Pinpoint the cell where the given text exists, returning its [X, Y] midpoint coordinate. 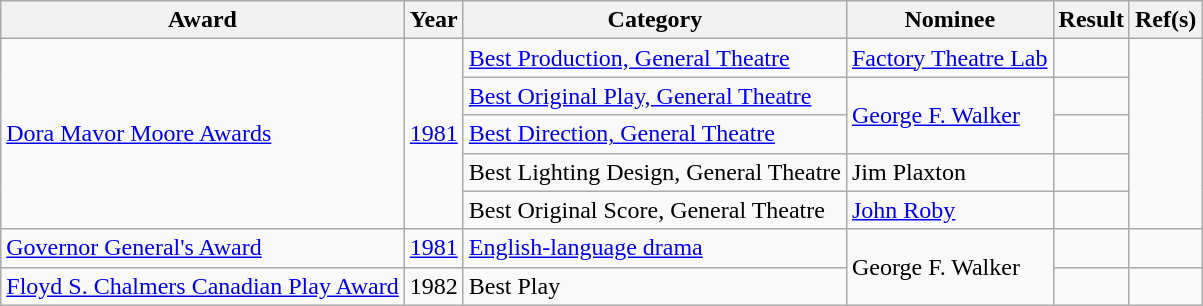
Nominee [950, 20]
Dora Mavor Moore Awards [203, 134]
Best Original Score, General Theatre [654, 210]
Year [434, 20]
Jim Plaxton [950, 172]
Best Original Play, General Theatre [654, 96]
John Roby [950, 210]
Ref(s) [1165, 20]
Category [654, 20]
Award [203, 20]
Best Play [654, 286]
1982 [434, 286]
Result [1091, 20]
Best Lighting Design, General Theatre [654, 172]
Factory Theatre Lab [950, 58]
Best Production, General Theatre [654, 58]
Floyd S. Chalmers Canadian Play Award [203, 286]
Governor General's Award [203, 248]
English-language drama [654, 248]
Best Direction, General Theatre [654, 134]
